Provide the [X, Y] coordinate of the cell's center where the given text is located.  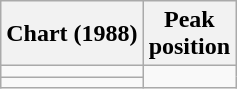
Peakposition [189, 34]
Chart (1988) [72, 34]
